For the text-containing cell, return its midpoint in (x, y) coordinate format. 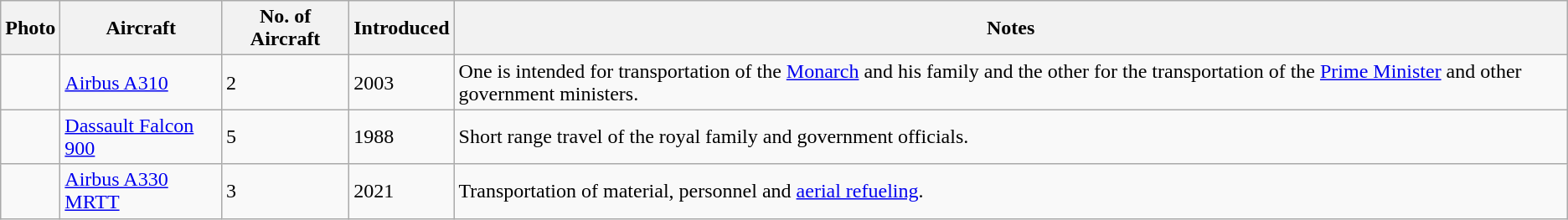
Photo (30, 28)
Short range travel of the royal family and government officials. (1010, 137)
2021 (402, 191)
1988 (402, 137)
Dassault Falcon 900 (141, 137)
3 (286, 191)
2003 (402, 82)
No. of Aircraft (286, 28)
5 (286, 137)
Aircraft (141, 28)
Transportation of material, personnel and aerial refueling. (1010, 191)
Airbus A310 (141, 82)
Airbus A330 MRTT (141, 191)
Notes (1010, 28)
Introduced (402, 28)
2 (286, 82)
